Extract the (X, Y) coordinate from the center of the cell holding the provided text.  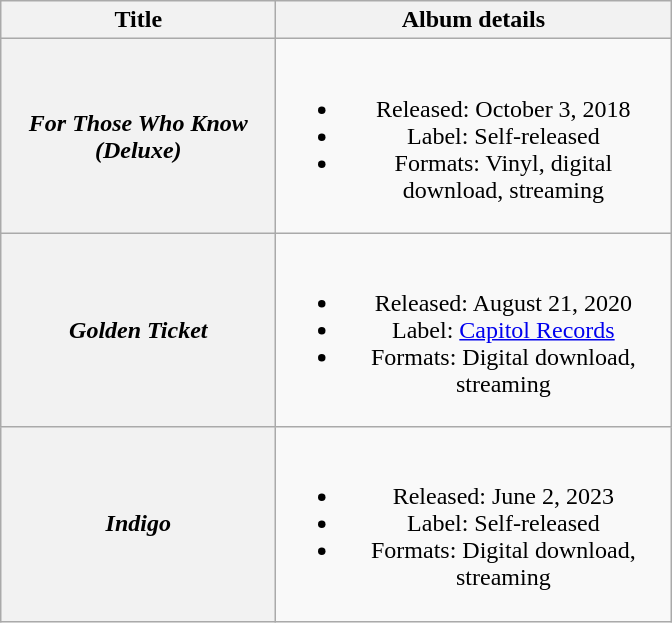
For Those Who Know (Deluxe) (138, 136)
Released: August 21, 2020Label: Capitol RecordsFormats: Digital download, streaming (474, 330)
Indigo (138, 524)
Released: June 2, 2023Label: Self-releasedFormats: Digital download, streaming (474, 524)
Title (138, 20)
Released: October 3, 2018Label: Self-releasedFormats: Vinyl, digital download, streaming (474, 136)
Album details (474, 20)
Golden Ticket (138, 330)
